From the cell containing the given text, extract its center point as (x, y) coordinate. 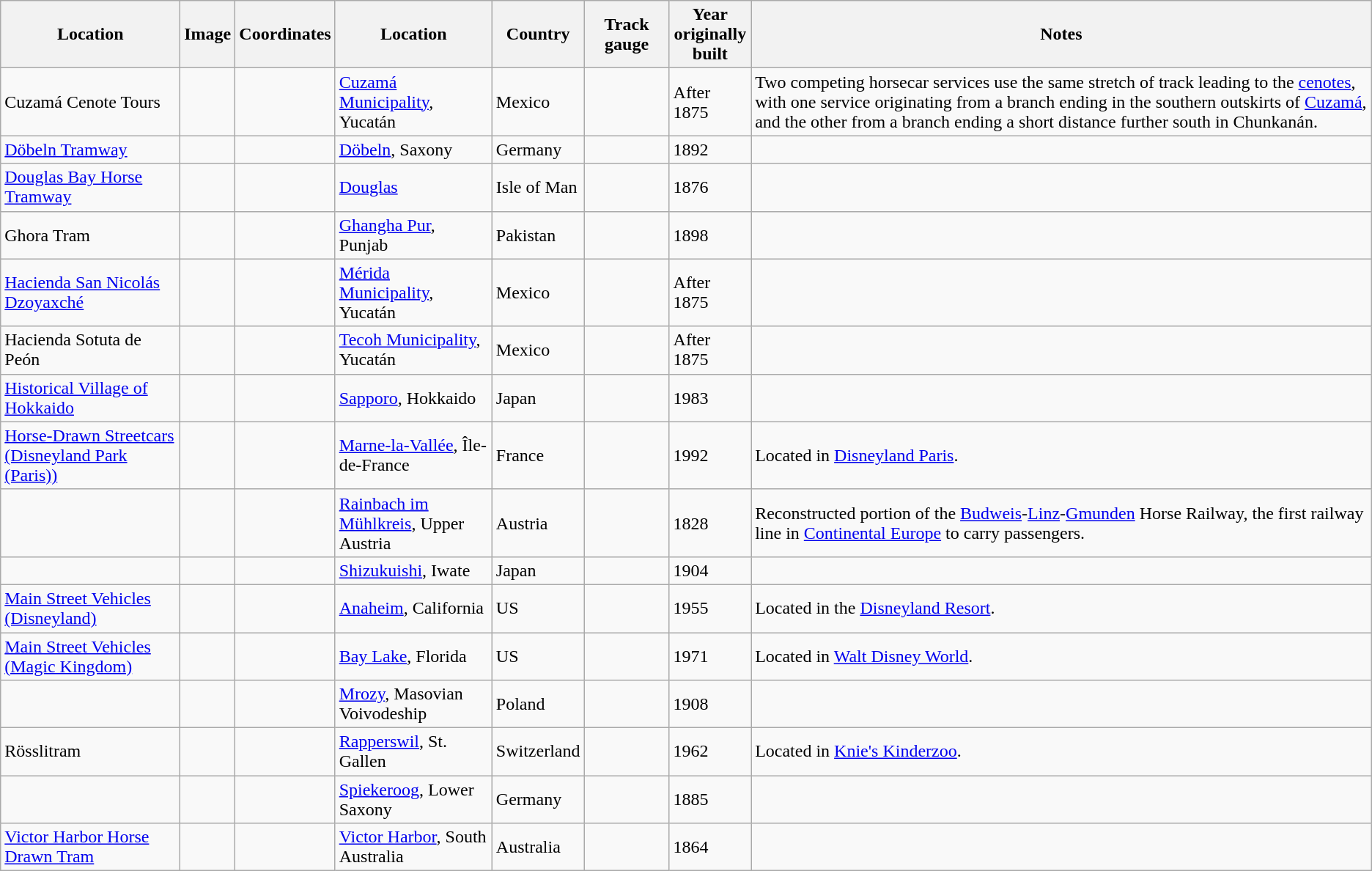
Notes (1061, 34)
1962 (710, 752)
Douglas Bay Horse Tramway (91, 188)
Coordinates (285, 34)
Located in Disneyland Paris. (1061, 455)
Poland (538, 704)
1955 (710, 609)
Rösslitram (91, 752)
Historical Village of Hokkaido (91, 397)
Main Street Vehicles (Magic Kingdom) (91, 655)
France (538, 455)
1876 (710, 188)
Australia (538, 848)
1885 (710, 799)
Ghangha Pur, Punjab (413, 235)
Switzerland (538, 752)
Located in Walt Disney World. (1061, 655)
1992 (710, 455)
Located in the Disneyland Resort. (1061, 609)
Reconstructed portion of the Budweis-Linz-Gmunden Horse Railway, the first railway line in Continental Europe to carry passengers. (1061, 523)
Track gauge (627, 34)
Mrozy, Masovian Voivodeship (413, 704)
Country (538, 34)
Main Street Vehicles (Disneyland) (91, 609)
Tecoh Municipality, Yucatán (413, 350)
Hacienda Sotuta de Peón (91, 350)
Horse-Drawn Streetcars (Disneyland Park (Paris)) (91, 455)
Isle of Man (538, 188)
1908 (710, 704)
1898 (710, 235)
Victor Harbor Horse Drawn Tram (91, 848)
Döbeln, Saxony (413, 150)
Ghora Tram (91, 235)
Bay Lake, Florida (413, 655)
Located in Knie's Kinderzoo. (1061, 752)
Spiekeroog, Lower Saxony (413, 799)
Döbeln Tramway (91, 150)
Victor Harbor, South Australia (413, 848)
1983 (710, 397)
Pakistan (538, 235)
Shizukuishi, Iwate (413, 570)
Cuzamá Municipality, Yucatán (413, 102)
Mérida Municipality, Yucatán (413, 293)
Sapporo, Hokkaido (413, 397)
Yearoriginallybuilt (710, 34)
1828 (710, 523)
Rainbach im Mühlkreis, Upper Austria (413, 523)
Anaheim, California (413, 609)
Hacienda San Nicolás Dzoyaxché (91, 293)
Douglas (413, 188)
Marne-la-Vallée, Île-de-France (413, 455)
1904 (710, 570)
Rapperswil, St. Gallen (413, 752)
Austria (538, 523)
Image (208, 34)
1971 (710, 655)
1864 (710, 848)
1892 (710, 150)
Cuzamá Cenote Tours (91, 102)
